Identify which cell holds the provided text, then report its [x, y] central coordinate. 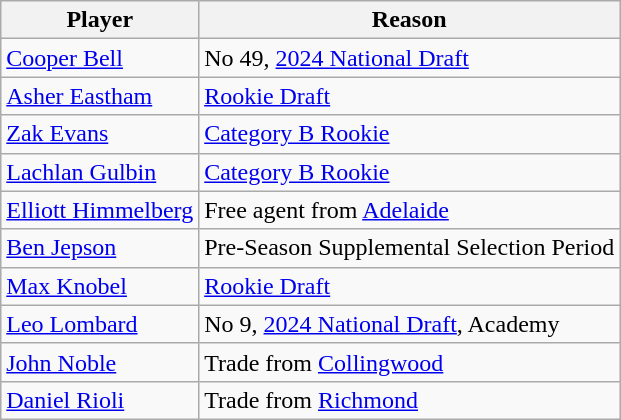
Zak Evans [100, 134]
Leo Lombard [100, 324]
Trade from Richmond [410, 400]
Asher Eastham [100, 96]
John Noble [100, 362]
No 49, 2024 National Draft [410, 58]
Daniel Rioli [100, 400]
Player [100, 20]
Reason [410, 20]
Free agent from Adelaide [410, 210]
Cooper Bell [100, 58]
Elliott Himmelberg [100, 210]
Trade from Collingwood [410, 362]
Ben Jepson [100, 248]
No 9, 2024 National Draft, Academy [410, 324]
Lachlan Gulbin [100, 172]
Pre-Season Supplemental Selection Period [410, 248]
Max Knobel [100, 286]
